Detect which cell encompasses the target text, then output its [x, y] center coordinate. 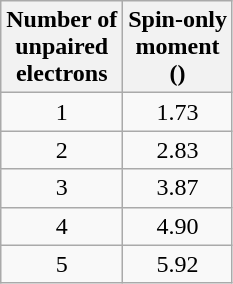
2.83 [178, 150]
2 [62, 150]
5 [62, 264]
3 [62, 188]
1 [62, 112]
1.73 [178, 112]
Number ofunpairedelectrons [62, 47]
5.92 [178, 264]
4.90 [178, 226]
3.87 [178, 188]
Spin-onlymoment() [178, 47]
4 [62, 226]
